Extract the [X, Y] coordinate from the center of the cell holding the provided text.  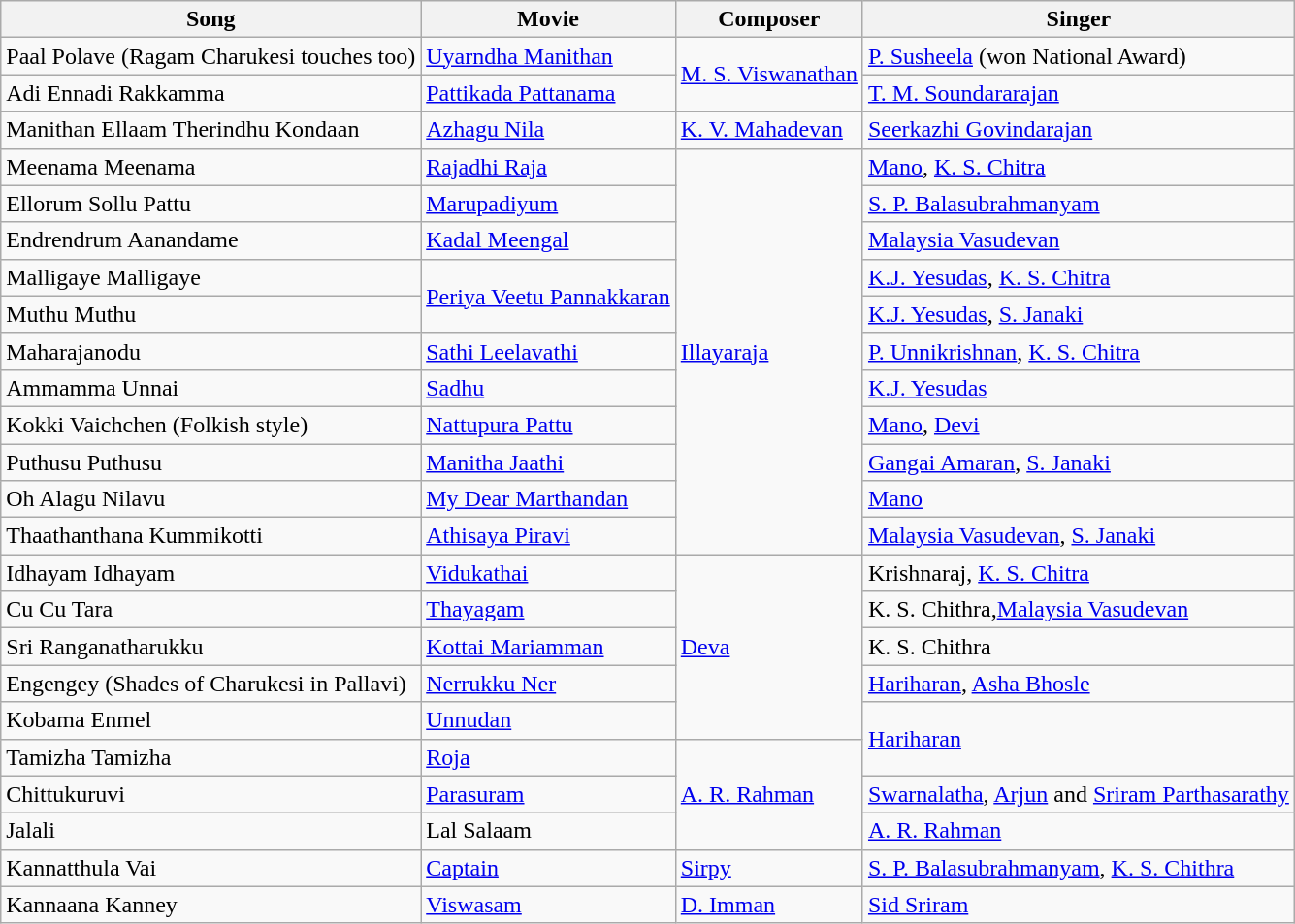
Thaathanthana Kummikotti [211, 536]
Manitha Jaathi [549, 462]
Sathi Leelavathi [549, 351]
Maharajanodu [211, 351]
Idhayam Idhayam [211, 573]
Endrendrum Aanandame [211, 240]
Adi Ennadi Rakkamma [211, 93]
Deva [768, 647]
Mano [1079, 499]
K.J. Yesudas, S. Janaki [1079, 314]
Singer [1079, 19]
Cu Cu Tara [211, 610]
Malligaye Malligaye [211, 277]
S. P. Balasubrahmanyam [1079, 204]
Tamizha Tamizha [211, 757]
Malaysia Vasudevan [1079, 240]
Kokki Vaichchen (Folkish style) [211, 425]
Nerrukku Ner [549, 684]
Jalali [211, 831]
Periya Veetu Pannakkaran [549, 296]
Song [211, 19]
Oh Alagu Nilavu [211, 499]
T. M. Soundararajan [1079, 93]
P. Susheela (won National Award) [1079, 56]
Rajadhi Raja [549, 167]
Chittukuruvi [211, 794]
Ammamma Unnai [211, 388]
Manithan Ellaam Therindhu Kondaan [211, 130]
Sirpy [768, 868]
Lal Salaam [549, 831]
Uyarndha Manithan [549, 56]
Sadhu [549, 388]
K. S. Chithra [1079, 647]
Krishnaraj, K. S. Chitra [1079, 573]
Kottai Mariamman [549, 647]
Malaysia Vasudevan, S. Janaki [1079, 536]
Parasuram [549, 794]
My Dear Marthandan [549, 499]
Sid Sriram [1079, 905]
Azhagu Nila [549, 130]
Vidukathai [549, 573]
Ellorum Sollu Pattu [211, 204]
Marupadiyum [549, 204]
Movie [549, 19]
Kannaana Kanney [211, 905]
S. P. Balasubrahmanyam, K. S. Chithra [1079, 868]
K. S. Chithra,Malaysia Vasudevan [1079, 610]
Unnudan [549, 720]
Swarnalatha, Arjun and Sriram Parthasarathy [1079, 794]
Composer [768, 19]
P. Unnikrishnan, K. S. Chitra [1079, 351]
Puthusu Puthusu [211, 462]
Captain [549, 868]
Sri Ranganatharukku [211, 647]
Paal Polave (Ragam Charukesi touches too) [211, 56]
Kannatthula Vai [211, 868]
Gangai Amaran, S. Janaki [1079, 462]
Mano, Devi [1079, 425]
K. V. Mahadevan [768, 130]
Athisaya Piravi [549, 536]
D. Imman [768, 905]
Seerkazhi Govindarajan [1079, 130]
Pattikada Pattanama [549, 93]
M. S. Viswanathan [768, 75]
Hariharan, Asha Bhosle [1079, 684]
Thayagam [549, 610]
Kadal Meengal [549, 240]
Viswasam [549, 905]
Hariharan [1079, 739]
Roja [549, 757]
Nattupura Pattu [549, 425]
Mano, K. S. Chitra [1079, 167]
K.J. Yesudas [1079, 388]
K.J. Yesudas, K. S. Chitra [1079, 277]
Meenama Meenama [211, 167]
Illayaraja [768, 351]
Muthu Muthu [211, 314]
Engengey (Shades of Charukesi in Pallavi) [211, 684]
Kobama Enmel [211, 720]
